Search for the cell housing the specified text and yield its (x, y) center coordinate. 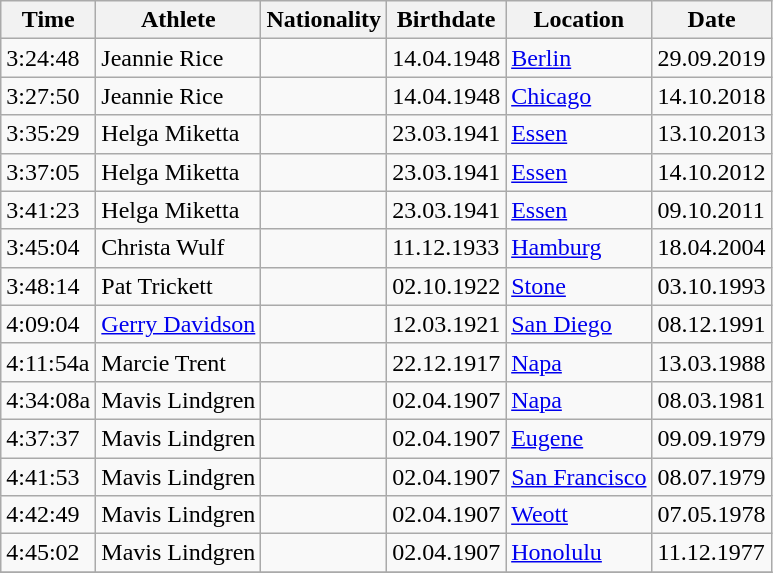
4:37:37 (48, 438)
Date (712, 20)
Time (48, 20)
14.10.2012 (712, 172)
Birthdate (446, 20)
Marcie Trent (178, 362)
Location (579, 20)
08.03.1981 (712, 400)
Stone (579, 286)
09.10.2011 (712, 210)
Christa Wulf (178, 248)
12.03.1921 (446, 324)
3:41:23 (48, 210)
4:41:53 (48, 477)
11.12.1977 (712, 553)
4:42:49 (48, 515)
07.05.1978 (712, 515)
22.12.1917 (446, 362)
Hamburg (579, 248)
3:24:48 (48, 58)
Nationality (324, 20)
03.10.1993 (712, 286)
09.09.1979 (712, 438)
3:48:14 (48, 286)
11.12.1933 (446, 248)
Weott (579, 515)
4:45:02 (48, 553)
4:11:54a (48, 362)
San Diego (579, 324)
4:09:04 (48, 324)
3:27:50 (48, 96)
08.07.1979 (712, 477)
08.12.1991 (712, 324)
Pat Trickett (178, 286)
Honolulu (579, 553)
3:35:29 (48, 134)
3:37:05 (48, 172)
3:45:04 (48, 248)
Gerry Davidson (178, 324)
02.10.1922 (446, 286)
Chicago (579, 96)
Berlin (579, 58)
14.10.2018 (712, 96)
13.03.1988 (712, 362)
Eugene (579, 438)
13.10.2013 (712, 134)
29.09.2019 (712, 58)
Athlete (178, 20)
18.04.2004 (712, 248)
4:34:08a (48, 400)
San Francisco (579, 477)
